Output the (x, y) coordinate of the center of the cell containing the given text.  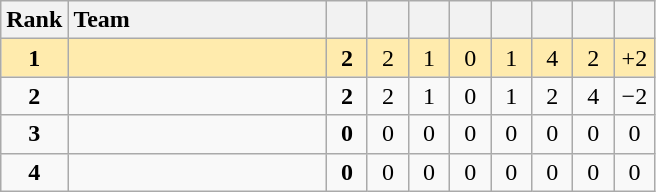
−2 (634, 96)
3 (34, 134)
+2 (634, 58)
Team (198, 20)
Rank (34, 20)
